Capture the cell that displays the provided text and extract its (X, Y) central coordinate. 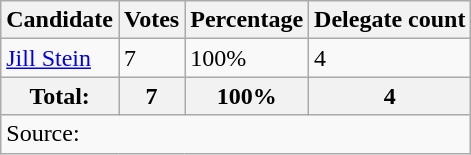
Source: (236, 134)
Delegate count (390, 20)
Candidate (60, 20)
Jill Stein (60, 58)
Total: (60, 96)
Percentage (247, 20)
Votes (151, 20)
